Detect which cell encompasses the target text, then output its (X, Y) center coordinate. 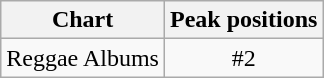
#2 (243, 58)
Chart (83, 20)
Peak positions (243, 20)
Reggae Albums (83, 58)
